Capture the cell that displays the provided text and extract its (X, Y) central coordinate. 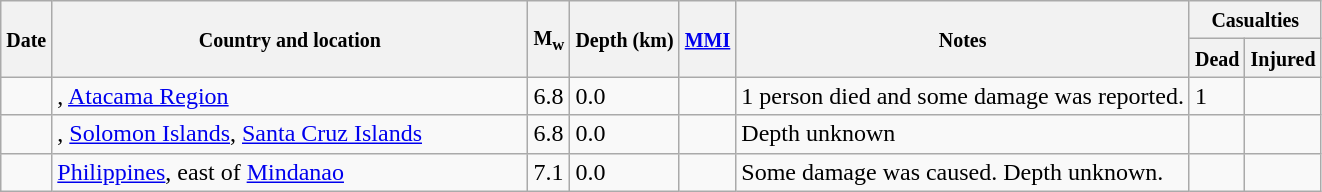
Casualties (1255, 20)
7.1 (549, 172)
Dead (1217, 58)
Depth (km) (624, 39)
Philippines, east of Mindanao (290, 172)
Notes (963, 39)
Some damage was caused. Depth unknown. (963, 172)
MMI (708, 39)
Depth unknown (963, 134)
1 person died and some damage was reported. (963, 96)
Country and location (290, 39)
, Atacama Region (290, 96)
, Solomon Islands, Santa Cruz Islands (290, 134)
Injured (1283, 58)
Mw (549, 39)
1 (1217, 96)
Date (26, 39)
